For the text-containing cell, return its midpoint in [x, y] coordinate format. 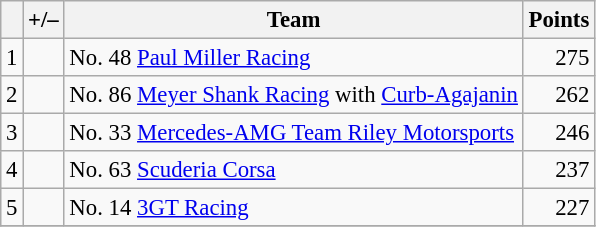
+/– [44, 20]
262 [558, 95]
227 [558, 208]
1 [12, 58]
No. 86 Meyer Shank Racing with Curb-Agajanin [294, 95]
275 [558, 58]
No. 48 Paul Miller Racing [294, 58]
4 [12, 170]
Points [558, 20]
237 [558, 170]
No. 14 3GT Racing [294, 208]
2 [12, 95]
3 [12, 133]
5 [12, 208]
No. 63 Scuderia Corsa [294, 170]
246 [558, 133]
Team [294, 20]
No. 33 Mercedes-AMG Team Riley Motorsports [294, 133]
